From the cell containing the given text, extract its center point as [X, Y] coordinate. 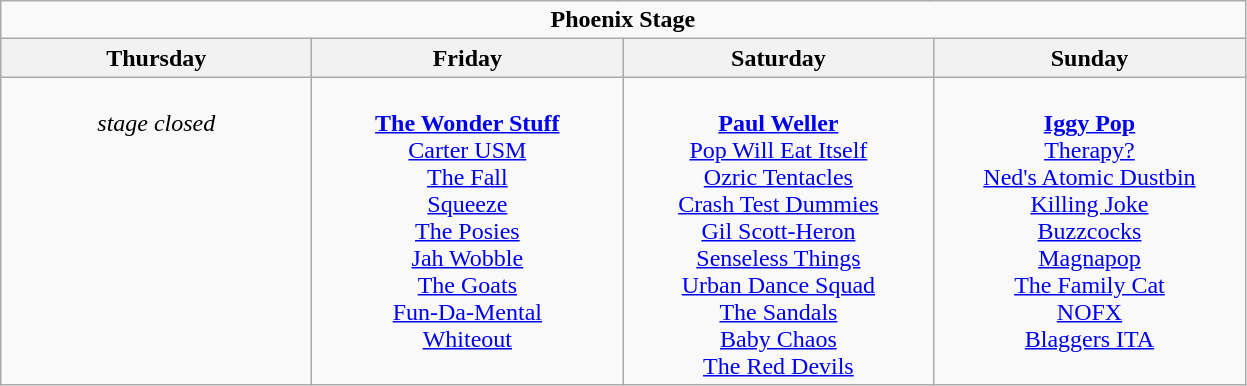
Friday [468, 58]
Thursday [156, 58]
Iggy Pop Therapy? Ned's Atomic Dustbin Killing Joke Buzzcocks Magnapop The Family Cat NOFX Blaggers ITA [1090, 231]
Saturday [778, 58]
Sunday [1090, 58]
Phoenix Stage [623, 20]
stage closed [156, 231]
The Wonder Stuff Carter USM The Fall Squeeze The Posies Jah Wobble The Goats Fun-Da-Mental Whiteout [468, 231]
